For the text-containing cell, return its midpoint in [x, y] coordinate format. 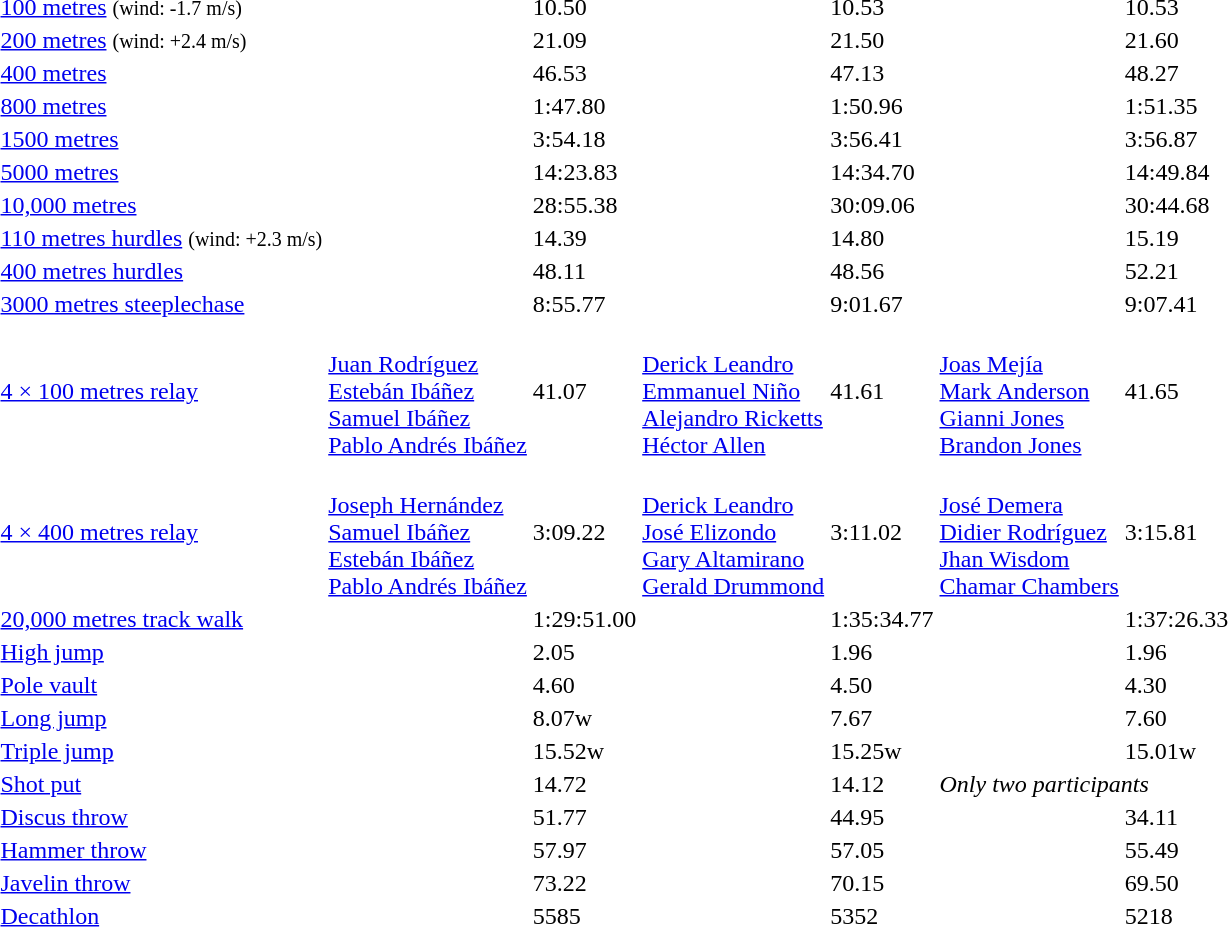
1:47.80 [584, 106]
7.67 [882, 718]
Joseph Hernández Samuel Ibáñez Estebán Ibáñez Pablo Andrés Ibáñez [428, 532]
1:29:51.00 [584, 619]
9:01.67 [882, 304]
14:34.70 [882, 172]
57.05 [882, 850]
3:09.22 [584, 532]
41.61 [882, 391]
44.95 [882, 817]
41.07 [584, 391]
15.25w [882, 751]
48.56 [882, 271]
3:54.18 [584, 139]
14:23.83 [584, 172]
47.13 [882, 73]
8:55.77 [584, 304]
14.12 [882, 784]
15.52w [584, 751]
Juan Rodríguez Estebán Ibáñez Samuel Ibáñez Pablo Andrés Ibáñez [428, 391]
4.60 [584, 685]
1.96 [882, 652]
48.11 [584, 271]
Derick Leandro José Elizondo Gary Altamirano Gerald Drummond [734, 532]
8.07w [584, 718]
51.77 [584, 817]
1:35:34.77 [882, 619]
José Demera Didier Rodríguez Jhan Wisdom Chamar Chambers [1029, 532]
14.72 [584, 784]
2.05 [584, 652]
3:11.02 [882, 532]
Derick Leandro Emmanuel Niño Alejandro Ricketts Héctor Allen [734, 391]
70.15 [882, 883]
4.50 [882, 685]
57.97 [584, 850]
14.80 [882, 238]
28:55.38 [584, 205]
30:09.06 [882, 205]
3:56.41 [882, 139]
1:50.96 [882, 106]
Joas Mejía Mark Anderson Gianni Jones Brandon Jones [1029, 391]
21.09 [584, 40]
46.53 [584, 73]
14.39 [584, 238]
73.22 [584, 883]
21.50 [882, 40]
